Return (x, y) of the center of cell containing provided text 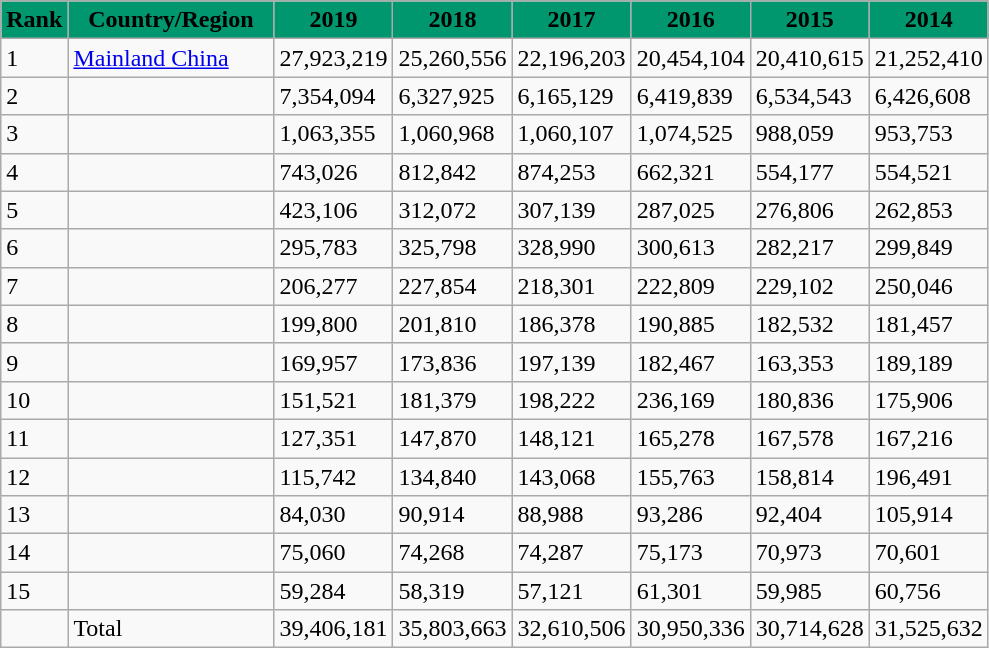
287,025 (690, 210)
105,914 (928, 515)
6,327,925 (452, 96)
155,763 (690, 477)
7 (34, 286)
1,060,107 (572, 134)
2018 (452, 20)
13 (34, 515)
312,072 (452, 210)
307,139 (572, 210)
4 (34, 172)
165,278 (690, 438)
222,809 (690, 286)
31,525,632 (928, 629)
554,177 (810, 172)
181,379 (452, 400)
20,410,615 (810, 58)
167,216 (928, 438)
180,836 (810, 400)
59,284 (334, 591)
115,742 (334, 477)
20,454,104 (690, 58)
21,252,410 (928, 58)
199,800 (334, 324)
6,165,129 (572, 96)
167,578 (810, 438)
662,321 (690, 172)
32,610,506 (572, 629)
236,169 (690, 400)
6,419,839 (690, 96)
874,253 (572, 172)
61,301 (690, 591)
25,260,556 (452, 58)
74,268 (452, 553)
30,950,336 (690, 629)
84,030 (334, 515)
134,840 (452, 477)
93,286 (690, 515)
14 (34, 553)
5 (34, 210)
201,810 (452, 324)
7,354,094 (334, 96)
173,836 (452, 362)
953,753 (928, 134)
196,491 (928, 477)
182,467 (690, 362)
2 (34, 96)
57,121 (572, 591)
175,906 (928, 400)
206,277 (334, 286)
127,351 (334, 438)
9 (34, 362)
182,532 (810, 324)
2016 (690, 20)
158,814 (810, 477)
27,923,219 (334, 58)
6 (34, 248)
Mainland China (171, 58)
147,870 (452, 438)
227,854 (452, 286)
2015 (810, 20)
6,534,543 (810, 96)
88,988 (572, 515)
151,521 (334, 400)
197,139 (572, 362)
295,783 (334, 248)
262,853 (928, 210)
812,842 (452, 172)
1 (34, 58)
Total (171, 629)
276,806 (810, 210)
58,319 (452, 591)
3 (34, 134)
198,222 (572, 400)
250,046 (928, 286)
229,102 (810, 286)
328,990 (572, 248)
554,521 (928, 172)
11 (34, 438)
2017 (572, 20)
12 (34, 477)
75,060 (334, 553)
70,601 (928, 553)
189,189 (928, 362)
15 (34, 591)
2019 (334, 20)
30,714,628 (810, 629)
39,406,181 (334, 629)
282,217 (810, 248)
1,074,525 (690, 134)
988,059 (810, 134)
743,026 (334, 172)
75,173 (690, 553)
300,613 (690, 248)
299,849 (928, 248)
8 (34, 324)
Country/Region (171, 20)
90,914 (452, 515)
35,803,663 (452, 629)
22,196,203 (572, 58)
163,353 (810, 362)
325,798 (452, 248)
70,973 (810, 553)
74,287 (572, 553)
218,301 (572, 286)
1,063,355 (334, 134)
169,957 (334, 362)
143,068 (572, 477)
148,121 (572, 438)
6,426,608 (928, 96)
10 (34, 400)
186,378 (572, 324)
2014 (928, 20)
59,985 (810, 591)
181,457 (928, 324)
190,885 (690, 324)
1,060,968 (452, 134)
Rank (34, 20)
423,106 (334, 210)
92,404 (810, 515)
60,756 (928, 591)
